For the text-containing cell, return its midpoint in [x, y] coordinate format. 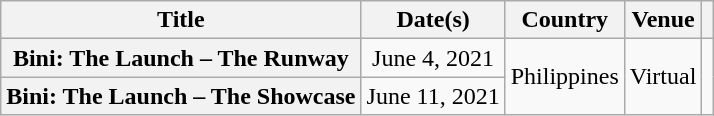
Philippines [564, 77]
Country [564, 20]
June 11, 2021 [433, 96]
Virtual [663, 77]
Title [181, 20]
Bini: The Launch – The Showcase [181, 96]
June 4, 2021 [433, 58]
Venue [663, 20]
Date(s) [433, 20]
Bini: The Launch – The Runway [181, 58]
